Extract the (X, Y) coordinate from the center of the cell holding the provided text.  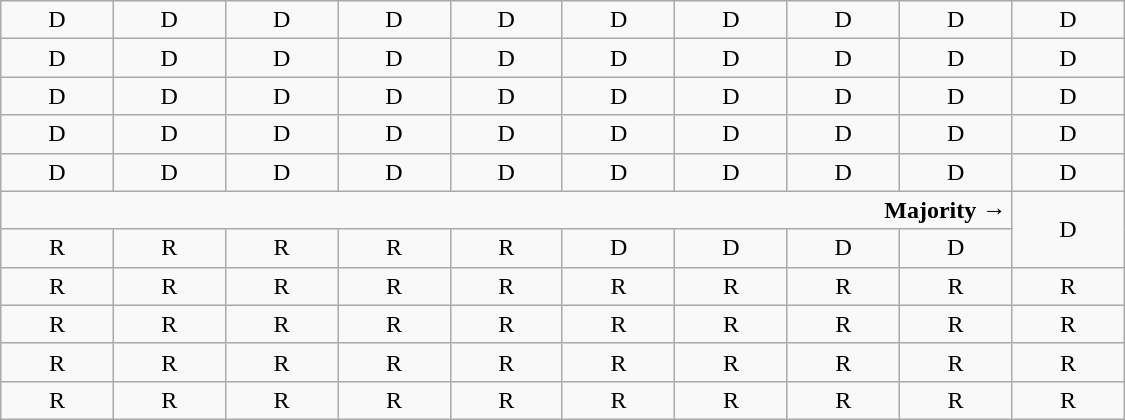
Majority → (506, 210)
